Scan for the cell matching the given text and deliver its [x, y] coordinate at center. 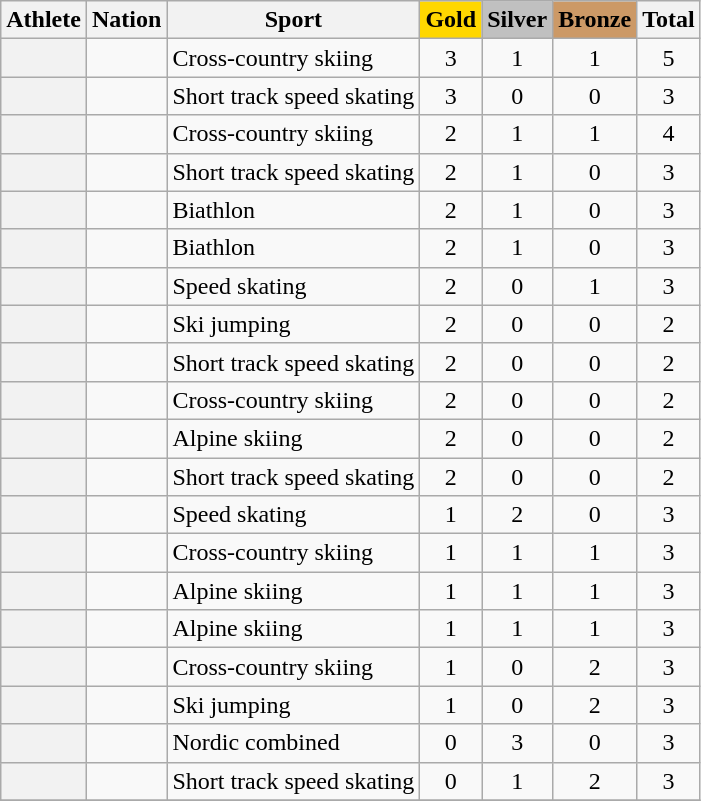
5 [669, 58]
Total [669, 20]
Nation [126, 20]
4 [669, 134]
Nordic combined [294, 743]
Athlete [44, 20]
Bronze [595, 20]
Gold [451, 20]
Sport [294, 20]
Silver [518, 20]
